Scan for the cell matching the given text and deliver its [x, y] coordinate at center. 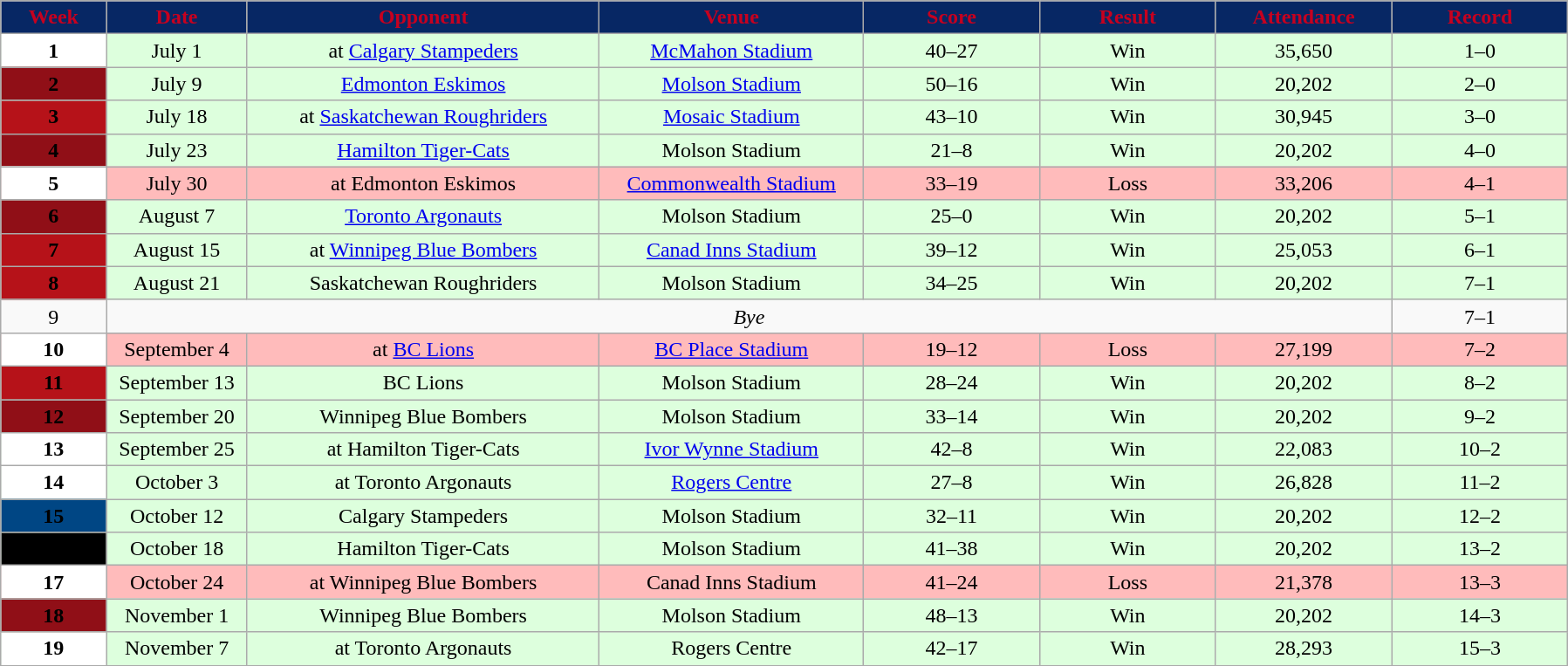
Ivor Wynne Stadium [731, 450]
33,206 [1304, 183]
35,650 [1304, 51]
4 [54, 150]
Bye [749, 316]
10 [54, 349]
July 18 [176, 117]
43–10 [952, 117]
10–2 [1480, 450]
41–24 [952, 582]
October 3 [176, 483]
26,828 [1304, 483]
19 [54, 649]
8 [54, 283]
July 1 [176, 51]
July 9 [176, 84]
July 23 [176, 150]
28,293 [1304, 649]
Score [952, 17]
Week [54, 17]
BC Lions [423, 382]
42–8 [952, 450]
12 [54, 416]
3 [54, 117]
17 [54, 582]
Date [176, 17]
September 4 [176, 349]
28–24 [952, 382]
12–2 [1480, 516]
30,945 [1304, 117]
15 [54, 516]
7–2 [1480, 349]
15–3 [1480, 649]
13 [54, 450]
August 21 [176, 283]
18 [54, 615]
Attendance [1304, 17]
Commonwealth Stadium [731, 183]
5–1 [1480, 216]
14–3 [1480, 615]
Calgary Stampeders [423, 516]
32–11 [952, 516]
48–13 [952, 615]
50–16 [952, 84]
1–0 [1480, 51]
October 12 [176, 516]
39–12 [952, 250]
September 25 [176, 450]
September 20 [176, 416]
11–2 [1480, 483]
Edmonton Eskimos [423, 84]
40–27 [952, 51]
9 [54, 316]
41–38 [952, 549]
4–0 [1480, 150]
14 [54, 483]
4–1 [1480, 183]
Record [1480, 17]
2–0 [1480, 84]
13–2 [1480, 549]
27–8 [952, 483]
34–25 [952, 283]
21–8 [952, 150]
42–17 [952, 649]
8–2 [1480, 382]
Result [1127, 17]
Venue [731, 17]
33–14 [952, 416]
July 30 [176, 183]
Toronto Argonauts [423, 216]
33–19 [952, 183]
6 [54, 216]
5 [54, 183]
9–2 [1480, 416]
21,378 [1304, 582]
25–0 [952, 216]
Opponent [423, 17]
13–3 [1480, 582]
August 7 [176, 216]
BC Place Stadium [731, 349]
16 [54, 549]
6–1 [1480, 250]
2 [54, 84]
22,083 [1304, 450]
August 15 [176, 250]
Mosaic Stadium [731, 117]
at Saskatchewan Roughriders [423, 117]
September 13 [176, 382]
Saskatchewan Roughriders [423, 283]
3–0 [1480, 117]
19–12 [952, 349]
McMahon Stadium [731, 51]
at Hamilton Tiger-Cats [423, 450]
11 [54, 382]
November 1 [176, 615]
November 7 [176, 649]
October 24 [176, 582]
7 [54, 250]
at Edmonton Eskimos [423, 183]
at Calgary Stampeders [423, 51]
27,199 [1304, 349]
October 18 [176, 549]
25,053 [1304, 250]
at BC Lions [423, 349]
1 [54, 51]
